Return the (X, Y) coordinate for the center point of the cell that contains the specified text.  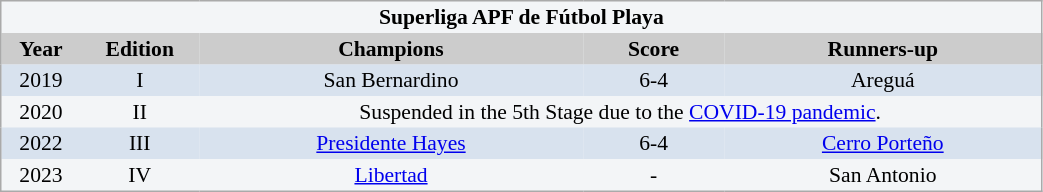
Suspended in the 5th Stage due to the COVID-19 pandemic. (620, 112)
I (140, 80)
Presidente Hayes (391, 144)
San Antonio (883, 175)
Areguá (883, 80)
Score (654, 49)
- (654, 175)
2020 (41, 112)
Cerro Porteño (883, 144)
Libertad (391, 175)
Edition (140, 49)
III (140, 144)
San Bernardino (391, 80)
2023 (41, 175)
IV (140, 175)
Champions (391, 49)
2022 (41, 144)
Year (41, 49)
Superliga APF de Fútbol Playa (522, 17)
2019 (41, 80)
Runners-up (883, 49)
II (140, 112)
